For the text-containing cell, return its midpoint in (X, Y) coordinate format. 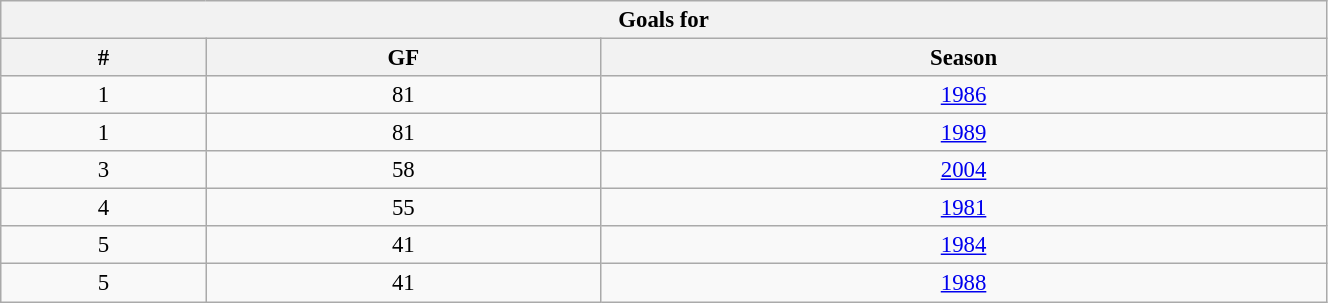
4 (104, 208)
55 (404, 208)
Season (964, 58)
# (104, 58)
1988 (964, 283)
1984 (964, 245)
1986 (964, 95)
3 (104, 170)
1981 (964, 208)
GF (404, 58)
58 (404, 170)
1989 (964, 133)
2004 (964, 170)
Goals for (664, 20)
